Scan for the cell matching the given text and deliver its (X, Y) coordinate at center. 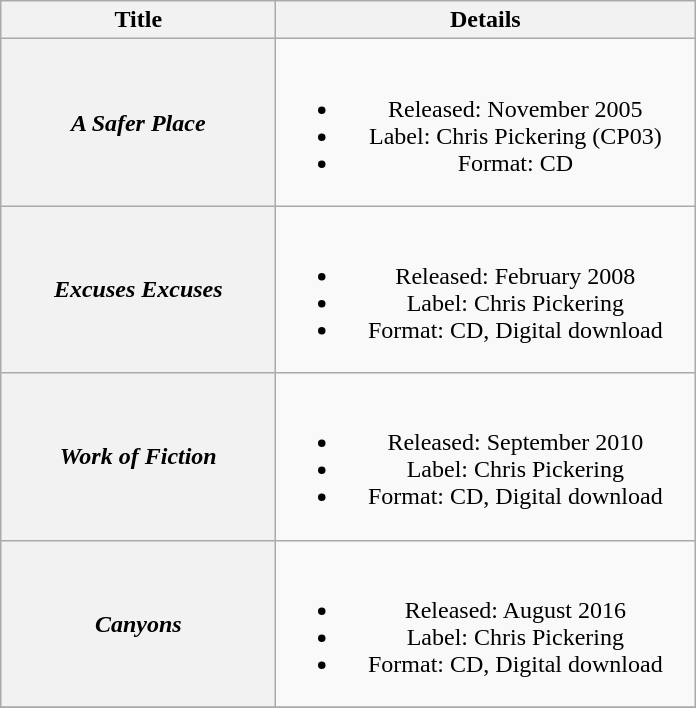
Work of Fiction (138, 456)
Released: September 2010Label: Chris PickeringFormat: CD, Digital download (486, 456)
Title (138, 20)
Released: February 2008Label: Chris PickeringFormat: CD, Digital download (486, 290)
Details (486, 20)
Released: November 2005Label: Chris Pickering (CP03)Format: CD (486, 122)
Canyons (138, 624)
A Safer Place (138, 122)
Released: August 2016Label: Chris PickeringFormat: CD, Digital download (486, 624)
Excuses Excuses (138, 290)
